Output the (x, y) coordinate of the center of the cell containing the given text.  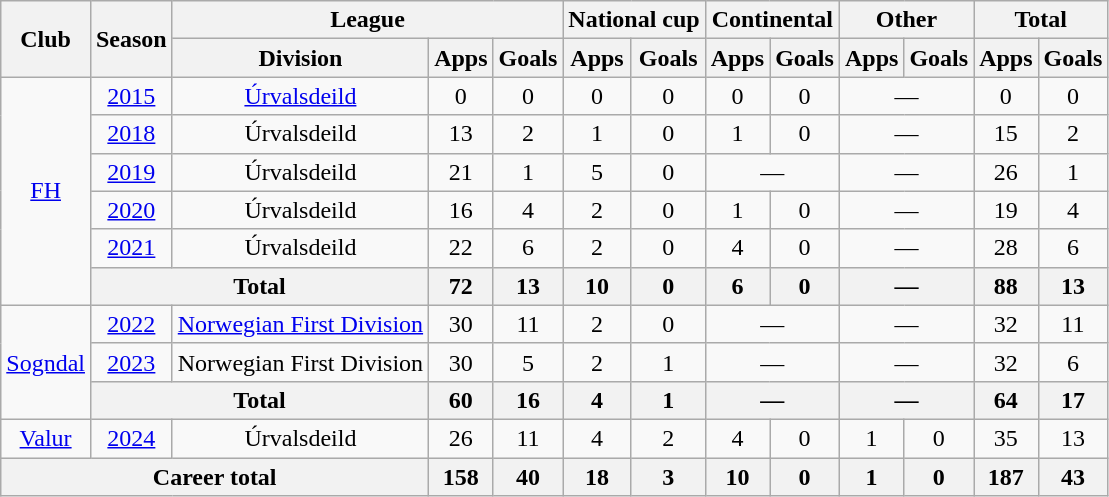
21 (461, 172)
FH (46, 191)
17 (1073, 400)
Other (906, 20)
88 (1006, 286)
2024 (131, 438)
72 (461, 286)
Continental (772, 20)
Season (131, 39)
40 (528, 477)
National cup (634, 20)
158 (461, 477)
2019 (131, 172)
Sogndal (46, 362)
League (368, 20)
2022 (131, 324)
Division (300, 58)
2023 (131, 362)
43 (1073, 477)
35 (1006, 438)
60 (461, 400)
Club (46, 39)
64 (1006, 400)
18 (597, 477)
2020 (131, 210)
187 (1006, 477)
2021 (131, 248)
3 (668, 477)
Valur (46, 438)
28 (1006, 248)
2015 (131, 96)
22 (461, 248)
19 (1006, 210)
Career total (215, 477)
15 (1006, 134)
2018 (131, 134)
